Detect which cell encompasses the target text, then output its (x, y) center coordinate. 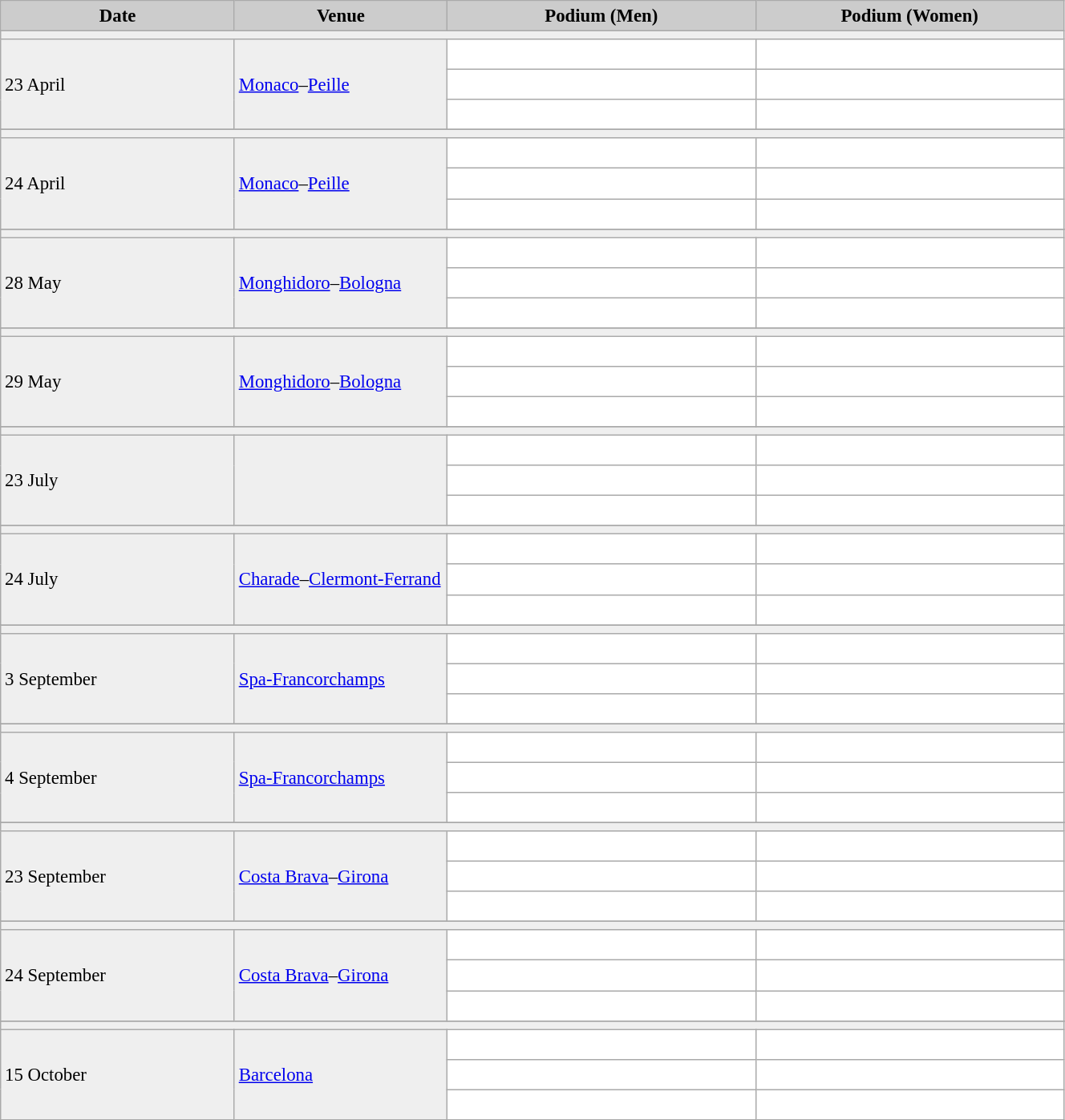
3 September (118, 679)
23 September (118, 876)
24 April (118, 183)
Venue (340, 16)
Date (118, 16)
Podium (Men) (601, 16)
24 September (118, 976)
24 July (118, 579)
Barcelona (340, 1075)
23 July (118, 481)
Podium (Women) (909, 16)
4 September (118, 778)
29 May (118, 382)
23 April (118, 85)
28 May (118, 282)
15 October (118, 1075)
Charade–Clermont-Ferrand (340, 579)
